Extract the [X, Y] coordinate from the center of the cell holding the provided text.  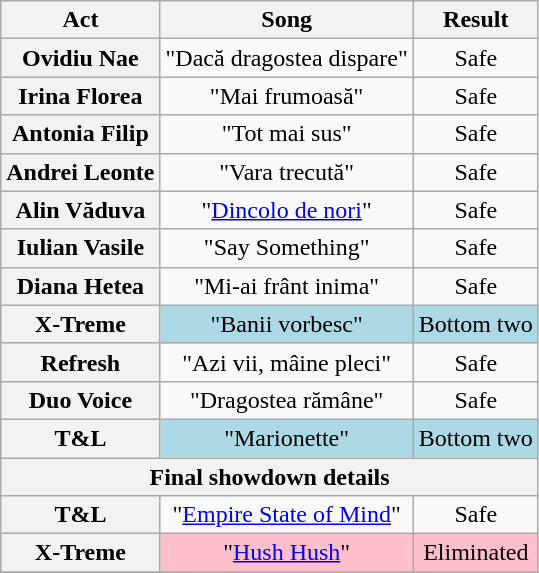
Irina Florea [80, 96]
Ovidiu Nae [80, 58]
Song [286, 20]
"Mi-ai frânt inima" [286, 286]
"Tot mai sus" [286, 134]
"Dacă dragostea dispare" [286, 58]
Andrei Leonte [80, 172]
"Azi vii, mâine pleci" [286, 362]
"Banii vorbesc" [286, 324]
"Marionette" [286, 438]
"Hush Hush" [286, 553]
Eliminated [476, 553]
Duo Voice [80, 400]
Antonia Filip [80, 134]
"Vara trecută" [286, 172]
Diana Hetea [80, 286]
Result [476, 20]
Act [80, 20]
Alin Văduva [80, 210]
"Dragostea rămâne" [286, 400]
"Dincolo de nori" [286, 210]
Final showdown details [270, 477]
"Empire State of Mind" [286, 515]
Refresh [80, 362]
"Say Something" [286, 248]
"Mai frumoasă" [286, 96]
Iulian Vasile [80, 248]
